Return [x, y] of the center of cell containing provided text 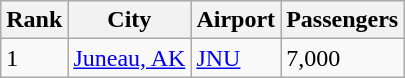
City [130, 20]
7,000 [342, 58]
Juneau, AK [130, 58]
JNU [236, 58]
Passengers [342, 20]
Airport [236, 20]
1 [34, 58]
Rank [34, 20]
